Extract the (x, y) coordinate from the center of the cell holding the provided text.  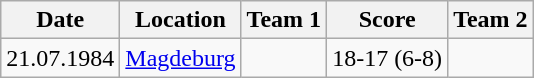
18-17 (6-8) (388, 58)
21.07.1984 (60, 58)
Score (388, 20)
Team 1 (284, 20)
Team 2 (491, 20)
Magdeburg (180, 58)
Location (180, 20)
Date (60, 20)
